Locate the cell with the specified text and output its [X, Y] center coordinate. 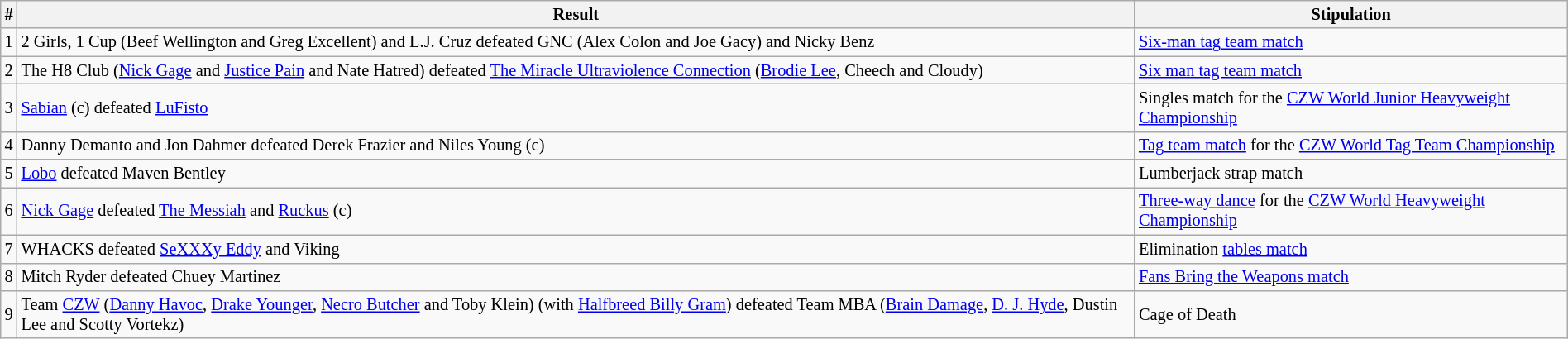
Singles match for the CZW World Junior Heavyweight Championship [1351, 107]
Danny Demanto and Jon Dahmer defeated Derek Frazier and Niles Young (c) [576, 146]
Tag team match for the CZW World Tag Team Championship [1351, 146]
Result [576, 14]
Fans Bring the Weapons match [1351, 277]
4 [9, 146]
3 [9, 107]
8 [9, 277]
Cage of Death [1351, 314]
9 [9, 314]
Nick Gage defeated The Messiah and Ruckus (c) [576, 211]
Six man tag team match [1351, 70]
Three-way dance for the CZW World Heavyweight Championship [1351, 211]
Mitch Ryder defeated Chuey Martinez [576, 277]
Elimination tables match [1351, 249]
Lumberjack strap match [1351, 174]
2 [9, 70]
5 [9, 174]
Lobo defeated Maven Bentley [576, 174]
Six-man tag team match [1351, 42]
The H8 Club (Nick Gage and Justice Pain and Nate Hatred) defeated The Miracle Ultraviolence Connection (Brodie Lee, Cheech and Cloudy) [576, 70]
WHACKS defeated SeXXXy Eddy and Viking [576, 249]
Sabian (c) defeated LuFisto [576, 107]
# [9, 14]
2 Girls, 1 Cup (Beef Wellington and Greg Excellent) and L.J. Cruz defeated GNC (Alex Colon and Joe Gacy) and Nicky Benz [576, 42]
6 [9, 211]
7 [9, 249]
Stipulation [1351, 14]
1 [9, 42]
